Return the (X, Y) coordinate for the center point of the cell that contains the specified text.  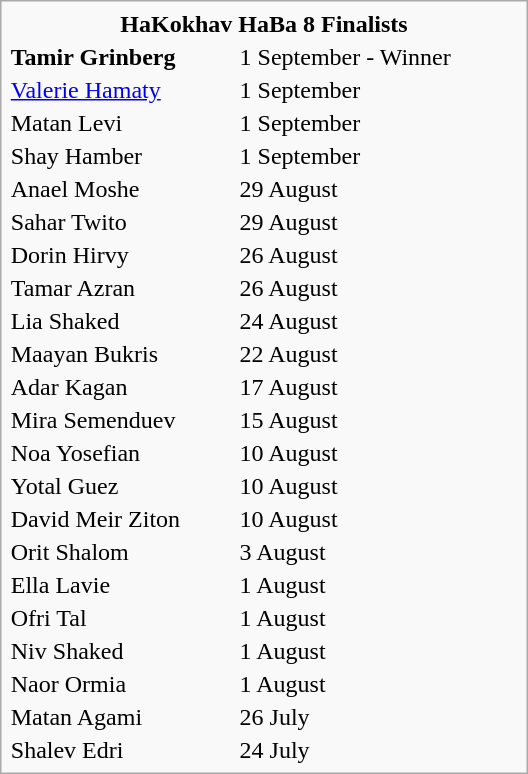
3 August (378, 552)
15 August (378, 420)
Anael Moshe (122, 189)
Tamar Azran (122, 288)
Niv Shaked (122, 651)
Noa Yosefian (122, 453)
Lia Shaked (122, 321)
Dorin Hirvy (122, 255)
Matan Agami (122, 717)
24 August (378, 321)
Sahar Twito (122, 222)
Shalev Edri (122, 750)
Valerie Hamaty (122, 90)
Maayan Bukris (122, 354)
Mira Semenduev (122, 420)
26 July (378, 717)
Adar Kagan (122, 387)
17 August (378, 387)
Yotal Guez (122, 486)
Orit Shalom (122, 552)
24 July (378, 750)
1 September - Winner (378, 57)
Shay Hamber (122, 156)
Tamir Grinberg (122, 57)
Matan Levi (122, 123)
Ella Lavie (122, 585)
David Meir Ziton (122, 519)
HaKokhav HaBa 8 Finalists (264, 24)
22 August (378, 354)
Naor Ormia (122, 684)
Ofri Tal (122, 618)
